Detect which cell encompasses the target text, then output its (X, Y) center coordinate. 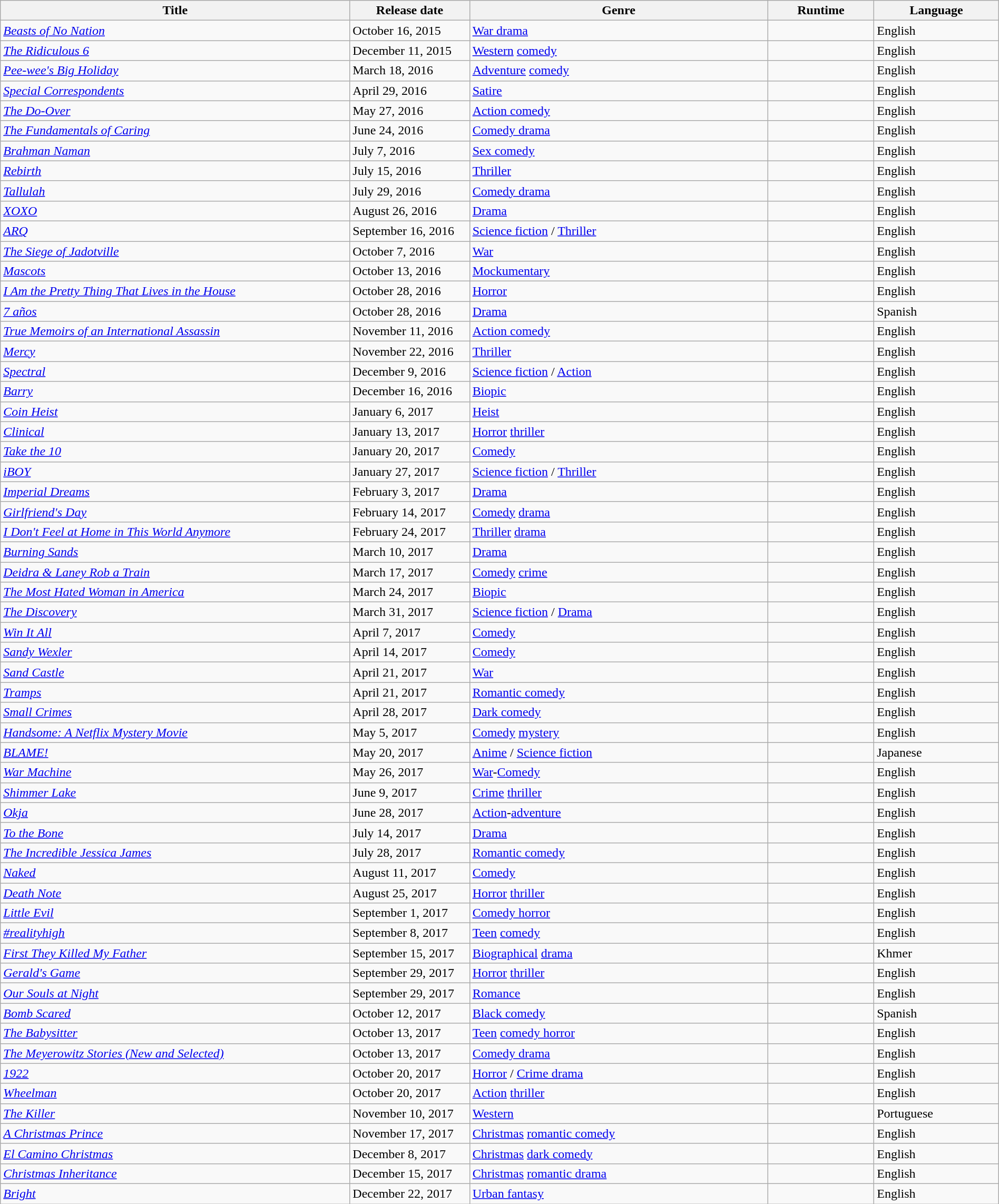
BLAME! (175, 752)
May 26, 2017 (410, 772)
I Am the Pretty Thing That Lives in the House (175, 291)
Horror (619, 291)
Handsome: A Netflix Mystery Movie (175, 732)
El Camino Christmas (175, 1153)
March 17, 2017 (410, 572)
Okja (175, 813)
Horror / Crime drama (619, 1073)
Portuguese (937, 1113)
January 6, 2017 (410, 412)
Comedy mystery (619, 732)
Biographical drama (619, 953)
November 11, 2016 (410, 331)
August 26, 2016 (410, 211)
December 9, 2016 (410, 371)
Dark comedy (619, 712)
March 18, 2016 (410, 71)
November 17, 2017 (410, 1133)
Little Evil (175, 913)
December 8, 2017 (410, 1153)
Science fiction / Action (619, 371)
The Killer (175, 1113)
Special Correspondents (175, 91)
December 11, 2015 (410, 51)
Bright (175, 1193)
Wheelman (175, 1093)
Teen comedy horror (619, 1033)
February 24, 2017 (410, 532)
ARQ (175, 231)
The Do-Over (175, 111)
The Discovery (175, 612)
June 28, 2017 (410, 813)
Bomb Scared (175, 1013)
Anime / Science fiction (619, 752)
December 16, 2016 (410, 391)
March 24, 2017 (410, 592)
December 22, 2017 (410, 1193)
Clinical (175, 432)
To the Bone (175, 833)
April 28, 2017 (410, 712)
Mercy (175, 351)
The Meyerowitz Stories (New and Selected) (175, 1053)
Naked (175, 873)
Language (937, 11)
The Fundamentals of Caring (175, 131)
September 15, 2017 (410, 953)
Our Souls at Night (175, 993)
Khmer (937, 953)
April 29, 2016 (410, 91)
Mascots (175, 271)
iBOY (175, 472)
Satire (619, 91)
February 14, 2017 (410, 512)
Sandy Wexler (175, 652)
Christmas Inheritance (175, 1173)
The Incredible Jessica James (175, 853)
Death Note (175, 893)
Mockumentary (619, 271)
War drama (619, 31)
Tramps (175, 692)
February 3, 2017 (410, 492)
July 15, 2016 (410, 171)
Action-adventure (619, 813)
Romance (619, 993)
May 5, 2017 (410, 732)
Black comedy (619, 1013)
June 9, 2017 (410, 792)
Sex comedy (619, 151)
May 20, 2017 (410, 752)
Japanese (937, 752)
War-Comedy (619, 772)
Teen comedy (619, 933)
I Don't Feel at Home in This World Anymore (175, 532)
October 16, 2015 (410, 31)
October 13, 2016 (410, 271)
November 22, 2016 (410, 351)
March 31, 2017 (410, 612)
June 24, 2016 (410, 131)
Christmas romantic drama (619, 1173)
April 7, 2017 (410, 632)
November 10, 2017 (410, 1113)
Girlfriend's Day (175, 512)
First They Killed My Father (175, 953)
July 28, 2017 (410, 853)
Coin Heist (175, 412)
Science fiction / Drama (619, 612)
Urban fantasy (619, 1193)
Barry (175, 391)
Western comedy (619, 51)
A Christmas Prince (175, 1133)
True Memoirs of an International Assassin (175, 331)
January 27, 2017 (410, 472)
Release date (410, 11)
January 20, 2017 (410, 452)
January 13, 2017 (410, 432)
Heist (619, 412)
December 15, 2017 (410, 1173)
7 años (175, 311)
Small Crimes (175, 712)
Genre (619, 11)
Action thriller (619, 1093)
Crime thriller (619, 792)
July 14, 2017 (410, 833)
Christmas romantic comedy (619, 1133)
#realityhigh (175, 933)
1922 (175, 1073)
Western (619, 1113)
Christmas dark comedy (619, 1153)
Comedy crime (619, 572)
Adventure comedy (619, 71)
August 11, 2017 (410, 873)
Gerald's Game (175, 973)
September 8, 2017 (410, 933)
April 14, 2017 (410, 652)
The Most Hated Woman in America (175, 592)
Take the 10 (175, 452)
Rebirth (175, 171)
Deidra & Laney Rob a Train (175, 572)
Title (175, 11)
Brahman Naman (175, 151)
August 25, 2017 (410, 893)
Runtime (821, 11)
September 1, 2017 (410, 913)
War Machine (175, 772)
Tallulah (175, 191)
Burning Sands (175, 552)
Win It All (175, 632)
September 16, 2016 (410, 231)
Imperial Dreams (175, 492)
October 7, 2016 (410, 251)
Comedy horror (619, 913)
Beasts of No Nation (175, 31)
XOXO (175, 211)
Shimmer Lake (175, 792)
The Babysitter (175, 1033)
October 12, 2017 (410, 1013)
Pee-wee's Big Holiday (175, 71)
July 29, 2016 (410, 191)
The Ridiculous 6 (175, 51)
The Siege of Jadotville (175, 251)
July 7, 2016 (410, 151)
Thriller drama (619, 532)
May 27, 2016 (410, 111)
Sand Castle (175, 672)
March 10, 2017 (410, 552)
Spectral (175, 371)
